Return (X, Y) of the center of cell containing provided text 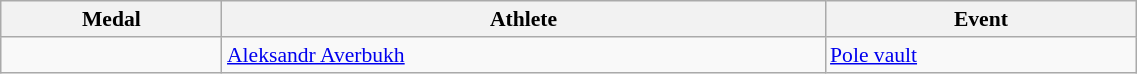
Aleksandr Averbukh (524, 55)
Pole vault (981, 55)
Medal (112, 19)
Athlete (524, 19)
Event (981, 19)
